Provide the [X, Y] coordinate of the cell's center where the given text is located.  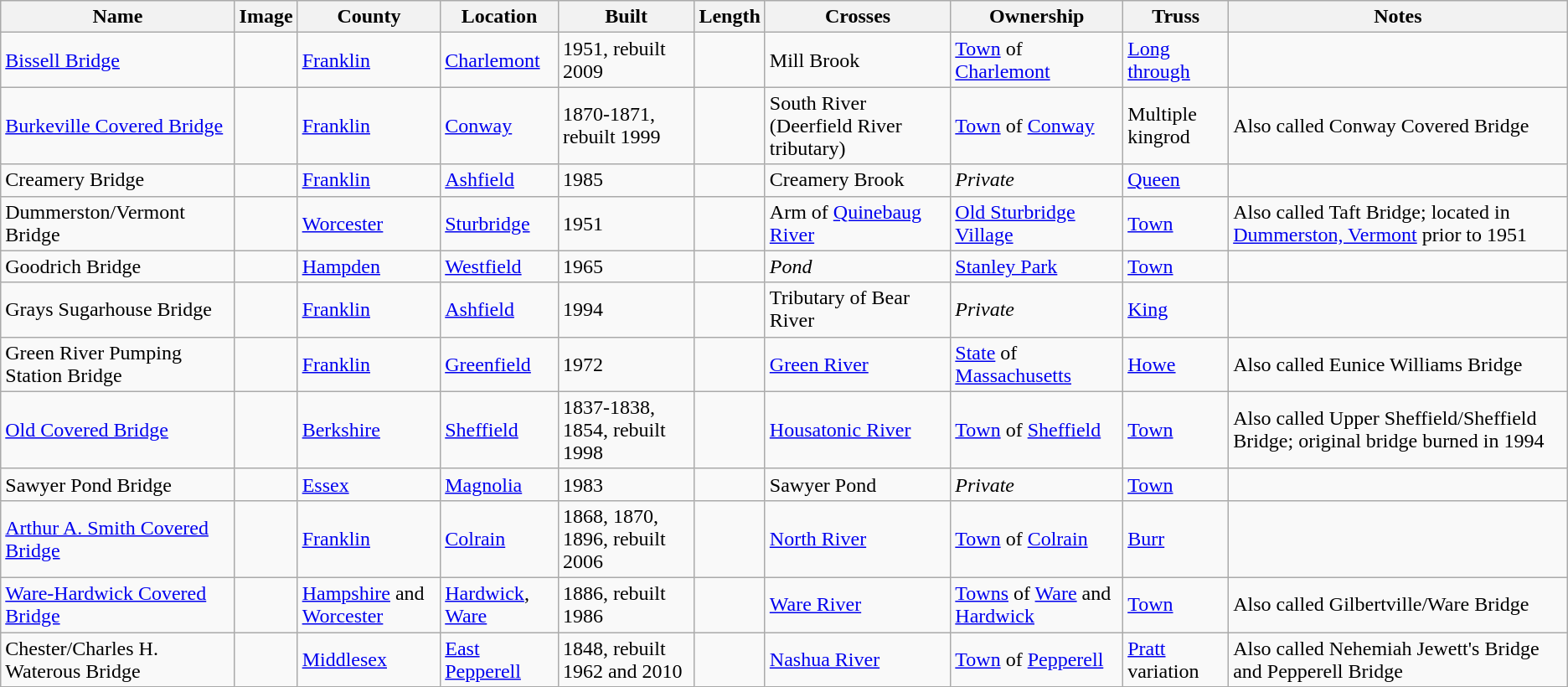
Worcester [369, 223]
Tributary of Bear River [858, 310]
1837-1838, 1854, rebuilt 1998 [626, 430]
Green River Pumping Station Bridge [117, 364]
Also called Conway Covered Bridge [1399, 126]
Pratt variation [1176, 659]
Town of Pepperell [1037, 659]
Berkshire [369, 430]
South River (Deerfield River tributary) [858, 126]
Town of Charlemont [1037, 60]
1868, 1870, 1896, rebuilt 2006 [626, 539]
Howe [1176, 364]
1870-1871, rebuilt 1999 [626, 126]
Sturbridge [499, 223]
1983 [626, 484]
Also called Nehemiah Jewett's Bridge and Pepperell Bridge [1399, 659]
1848, rebuilt 1962 and 2010 [626, 659]
Magnolia [499, 484]
Charlemont [499, 60]
Location [499, 17]
Towns of Ware and Hardwick [1037, 605]
Also called Gilbertville/Ware Bridge [1399, 605]
Built [626, 17]
Old Covered Bridge [117, 430]
Queen [1176, 180]
Ownership [1037, 17]
Sawyer Pond Bridge [117, 484]
Name [117, 17]
Goodrich Bridge [117, 266]
Colrain [499, 539]
Stanley Park [1037, 266]
1965 [626, 266]
Arthur A. Smith Covered Bridge [117, 539]
Hampshire and Worcester [369, 605]
Mill Brook [858, 60]
Burkeville Covered Bridge [117, 126]
1951, rebuilt 2009 [626, 60]
Long through [1176, 60]
Burr [1176, 539]
Creamery Brook [858, 180]
King [1176, 310]
Hardwick, Ware [499, 605]
Bissell Bridge [117, 60]
Creamery Bridge [117, 180]
Also called Taft Bridge; located in Dummerston, Vermont prior to 1951 [1399, 223]
1994 [626, 310]
1985 [626, 180]
Arm of Quinebaug River [858, 223]
Also called Eunice Williams Bridge [1399, 364]
North River [858, 539]
Dummerston/Vermont Bridge [117, 223]
Truss [1176, 17]
Conway [499, 126]
Image [266, 17]
County [369, 17]
Green River [858, 364]
Housatonic River [858, 430]
1886, rebuilt 1986 [626, 605]
Sawyer Pond [858, 484]
Crosses [858, 17]
Ware River [858, 605]
Pond [858, 266]
Length [730, 17]
1951 [626, 223]
1972 [626, 364]
East Pepperell [499, 659]
Essex [369, 484]
Hampden [369, 266]
Town of Conway [1037, 126]
Greenfield [499, 364]
Chester/Charles H. Waterous Bridge [117, 659]
Grays Sugarhouse Bridge [117, 310]
Nashua River [858, 659]
Town of Colrain [1037, 539]
Also called Upper Sheffield/Sheffield Bridge; original bridge burned in 1994 [1399, 430]
Town of Sheffield [1037, 430]
Sheffield [499, 430]
Notes [1399, 17]
Multiple kingrod [1176, 126]
State of Massachusetts [1037, 364]
Westfield [499, 266]
Old Sturbridge Village [1037, 223]
Middlesex [369, 659]
Ware-Hardwick Covered Bridge [117, 605]
